Return [x, y] of the center of cell containing provided text 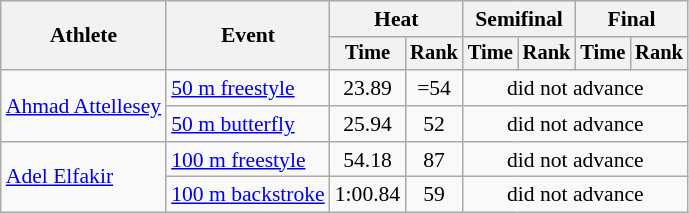
52 [434, 124]
54.18 [368, 160]
87 [434, 160]
25.94 [368, 124]
23.89 [368, 88]
100 m freestyle [248, 160]
100 m backstroke [248, 195]
Semifinal [519, 19]
1:00.84 [368, 195]
=54 [434, 88]
Event [248, 36]
59 [434, 195]
Athlete [84, 36]
50 m butterfly [248, 124]
50 m freestyle [248, 88]
Ahmad Attellesey [84, 106]
Adel Elfakir [84, 178]
Heat [396, 19]
Final [631, 19]
